Return (X, Y) of the center of cell containing provided text 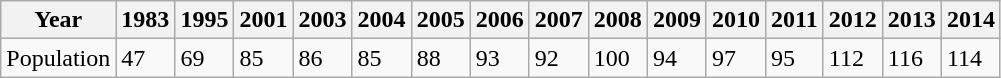
2004 (382, 20)
47 (146, 58)
2010 (736, 20)
2008 (618, 20)
2001 (264, 20)
112 (852, 58)
88 (440, 58)
1995 (204, 20)
2014 (970, 20)
86 (322, 58)
69 (204, 58)
92 (558, 58)
Population (58, 58)
100 (618, 58)
114 (970, 58)
2009 (676, 20)
93 (500, 58)
2005 (440, 20)
2006 (500, 20)
2007 (558, 20)
97 (736, 58)
Year (58, 20)
2012 (852, 20)
2013 (912, 20)
1983 (146, 20)
95 (795, 58)
116 (912, 58)
2003 (322, 20)
94 (676, 58)
2011 (795, 20)
